Locate the cell with the specified text and output its [X, Y] center coordinate. 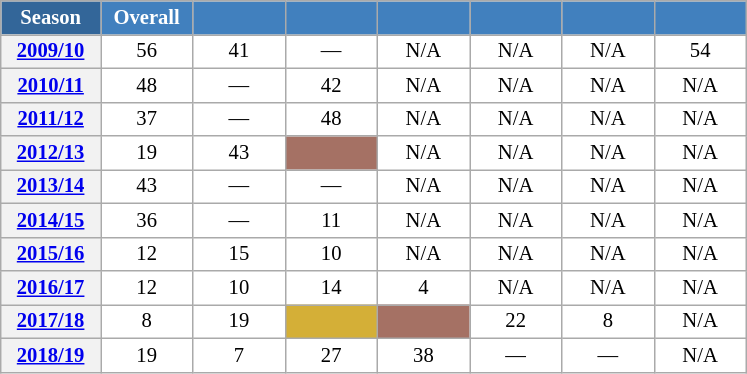
Overall [146, 17]
42 [331, 85]
2014/15 [51, 220]
2017/18 [51, 321]
Season [51, 17]
56 [146, 51]
2016/17 [51, 287]
37 [146, 119]
2015/16 [51, 254]
2013/14 [51, 186]
4 [423, 287]
7 [239, 355]
22 [516, 321]
2012/13 [51, 153]
2018/19 [51, 355]
54 [700, 51]
11 [331, 220]
2010/11 [51, 85]
14 [331, 287]
41 [239, 51]
2011/12 [51, 119]
15 [239, 254]
2009/10 [51, 51]
36 [146, 220]
38 [423, 355]
27 [331, 355]
